Output the (X, Y) coordinate of the center of the cell containing the given text.  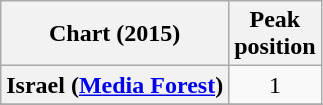
Chart (2015) (115, 34)
Peak position (275, 34)
1 (275, 85)
Israel (Media Forest) (115, 85)
